Detect which cell encompasses the target text, then output its (x, y) center coordinate. 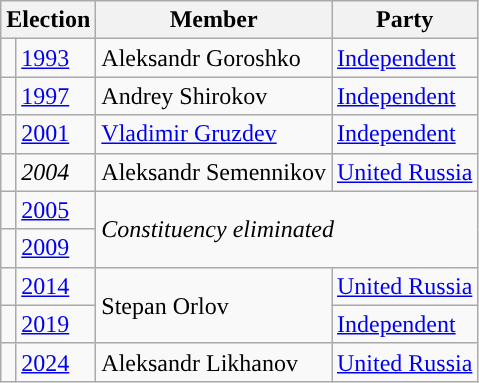
2005 (56, 210)
2009 (56, 248)
Election (48, 20)
Constituency eliminated (287, 229)
1997 (56, 96)
2024 (56, 362)
Member (214, 20)
Party (405, 20)
Vladimir Gruzdev (214, 134)
Aleksandr Semennikov (214, 172)
2014 (56, 286)
Andrey Shirokov (214, 96)
1993 (56, 58)
Stepan Orlov (214, 305)
2001 (56, 134)
Aleksandr Goroshko (214, 58)
2019 (56, 324)
Aleksandr Likhanov (214, 362)
2004 (56, 172)
